Scan for the cell matching the given text and deliver its [X, Y] coordinate at center. 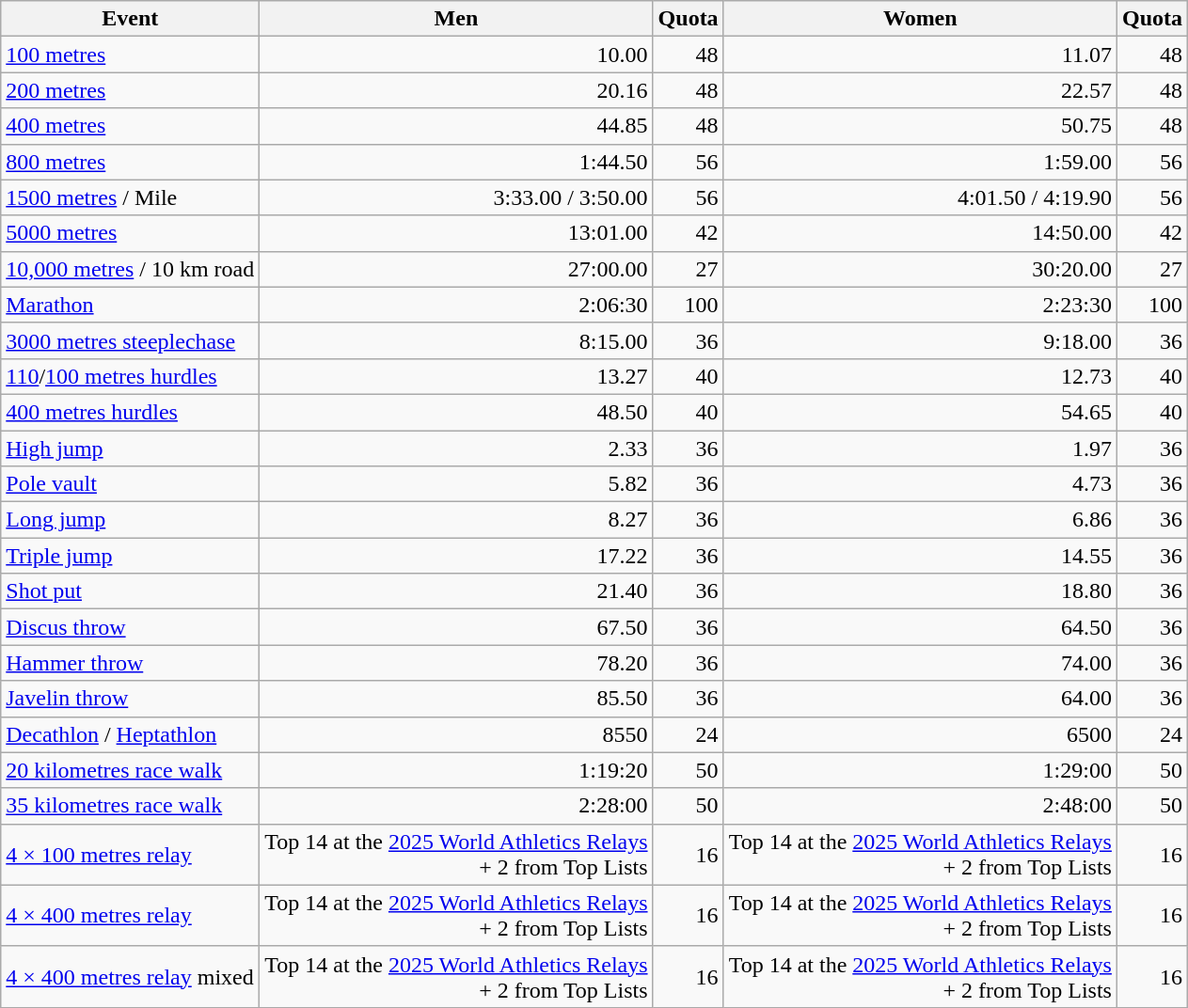
800 metres [130, 162]
64.00 [920, 699]
21.40 [456, 591]
3:33.00 / 3:50.00 [456, 197]
6500 [920, 734]
64.50 [920, 627]
5000 metres [130, 233]
Discus throw [130, 627]
22.57 [920, 90]
1:29:00 [920, 770]
13.27 [456, 376]
2:23:30 [920, 305]
Women [920, 19]
44.85 [456, 126]
Pole vault [130, 484]
1.97 [920, 449]
20.16 [456, 90]
14.55 [920, 556]
27:00.00 [456, 269]
3000 metres steeplechase [130, 340]
4:01.50 / 4:19.90 [920, 197]
2:48:00 [920, 806]
Marathon [130, 305]
4 × 100 metres relay [130, 854]
85.50 [456, 699]
110/100 metres hurdles [130, 376]
30:20.00 [920, 269]
78.20 [456, 663]
5.82 [456, 484]
200 metres [130, 90]
8:15.00 [456, 340]
Men [456, 19]
48.50 [456, 412]
4 × 400 metres relay mixed [130, 976]
1:44.50 [456, 162]
400 metres [130, 126]
13:01.00 [456, 233]
8550 [456, 734]
Hammer throw [130, 663]
1:59.00 [920, 162]
Long jump [130, 520]
4.73 [920, 484]
2.33 [456, 449]
17.22 [456, 556]
14:50.00 [920, 233]
67.50 [456, 627]
400 metres hurdles [130, 412]
10.00 [456, 55]
50.75 [920, 126]
1:19:20 [456, 770]
18.80 [920, 591]
2:06:30 [456, 305]
Decathlon / Heptathlon [130, 734]
10,000 metres / 10 km road [130, 269]
100 metres [130, 55]
11.07 [920, 55]
54.65 [920, 412]
1500 metres / Mile [130, 197]
6.86 [920, 520]
74.00 [920, 663]
Shot put [130, 591]
2:28:00 [456, 806]
4 × 400 metres relay [130, 916]
8.27 [456, 520]
High jump [130, 449]
9:18.00 [920, 340]
12.73 [920, 376]
35 kilometres race walk [130, 806]
Event [130, 19]
Triple jump [130, 556]
Javelin throw [130, 699]
20 kilometres race walk [130, 770]
